For the text-containing cell, return its midpoint in [X, Y] coordinate format. 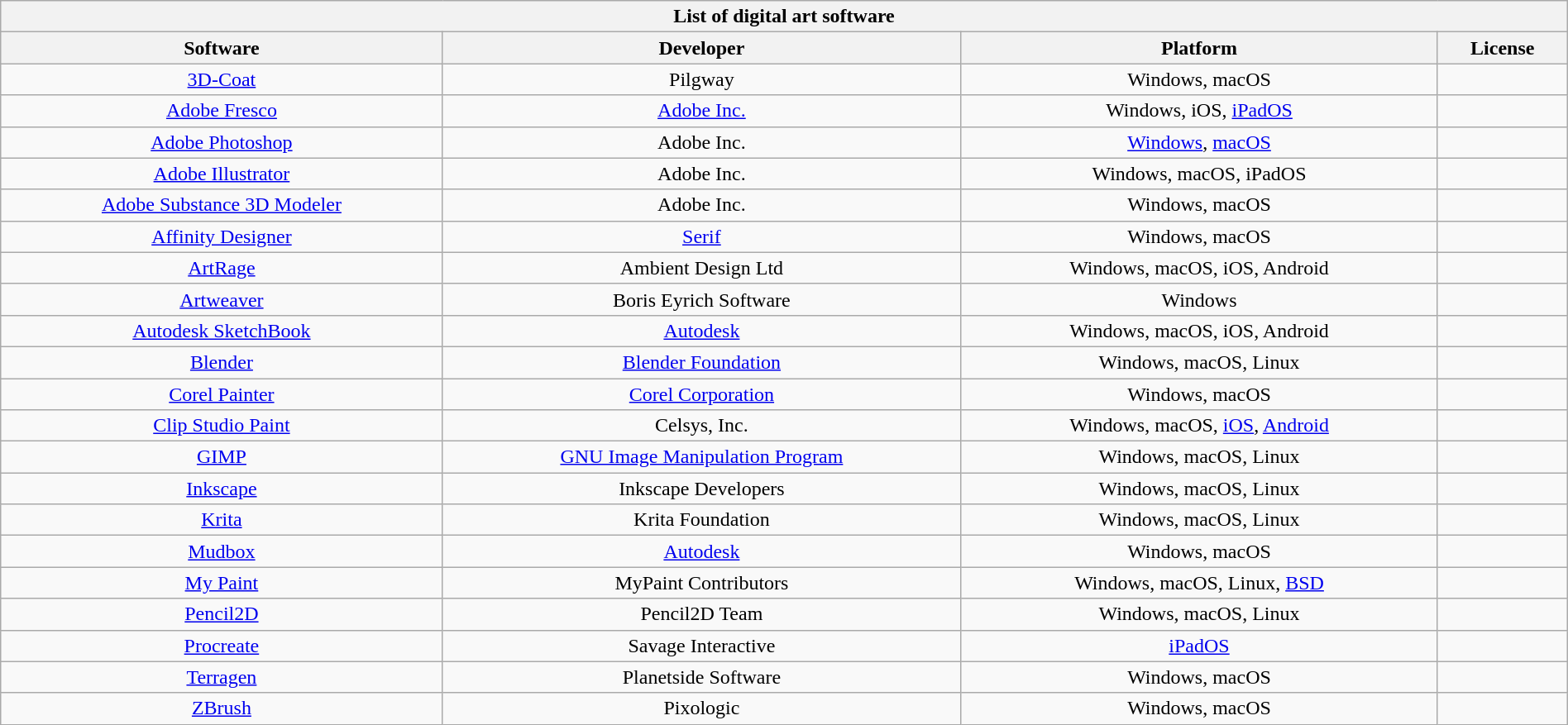
Celsys, Inc. [701, 426]
iPadOS [1199, 646]
ZBrush [222, 708]
Windows [1199, 299]
Mudbox [222, 551]
Clip Studio Paint [222, 426]
Blender [222, 362]
Inkscape Developers [701, 489]
Developer [701, 48]
Adobe Illustrator [222, 174]
Boris Eyrich Software [701, 299]
List of digital art software [784, 17]
Pilgway [701, 79]
Platform [1199, 48]
Adobe Photoshop [222, 142]
Savage Interactive [701, 646]
Procreate [222, 646]
ArtRage [222, 268]
Inkscape [222, 489]
Windows, macOS, Linux, BSD [1199, 583]
Windows, iOS, iPadOS [1199, 111]
Autodesk SketchBook [222, 331]
Adobe Fresco [222, 111]
Affinity Designer [222, 236]
Krita Foundation [701, 520]
Artweaver [222, 299]
Blender Foundation [701, 362]
Corel Painter [222, 394]
Pencil2D Team [701, 614]
Software [222, 48]
Adobe Substance 3D Modeler [222, 205]
GNU Image Manipulation Program [701, 457]
Krita [222, 520]
Ambient Design Ltd [701, 268]
My Paint [222, 583]
3D-Coat [222, 79]
Corel Corporation [701, 394]
Windows, macOS, iPadOS [1199, 174]
MyPaint Contributors [701, 583]
Pixologic [701, 708]
Serif [701, 236]
Terragen [222, 677]
GIMP [222, 457]
License [1502, 48]
Pencil2D [222, 614]
Planetside Software [701, 677]
